Extract the [x, y] coordinate from the center of the cell holding the provided text.  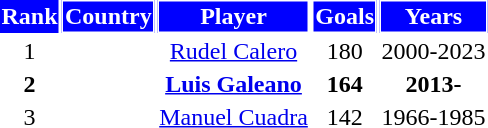
2000-2023 [434, 51]
2013- [434, 84]
2 [30, 84]
Goals [344, 16]
Years [434, 16]
Luis Galeano [234, 84]
Rudel Calero [234, 51]
Player [234, 16]
180 [344, 51]
1 [30, 51]
Rank [30, 16]
164 [344, 84]
Country [108, 16]
